Output the [X, Y] coordinate of the center of the cell containing the given text.  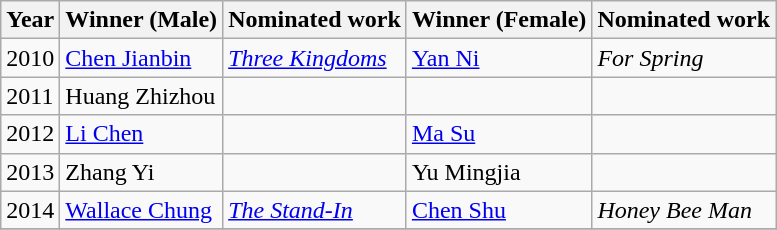
2014 [30, 210]
Year [30, 20]
Yan Ni [498, 58]
Huang Zhizhou [142, 96]
Li Chen [142, 134]
Winner (Female) [498, 20]
Yu Mingjia [498, 172]
Wallace Chung [142, 210]
Ma Su [498, 134]
The Stand-In [315, 210]
Chen Jianbin [142, 58]
2011 [30, 96]
For Spring [684, 58]
Winner (Male) [142, 20]
Honey Bee Man [684, 210]
Zhang Yi [142, 172]
Three Kingdoms [315, 58]
2013 [30, 172]
2012 [30, 134]
Chen Shu [498, 210]
2010 [30, 58]
